Identify which cell holds the provided text, then report its [X, Y] central coordinate. 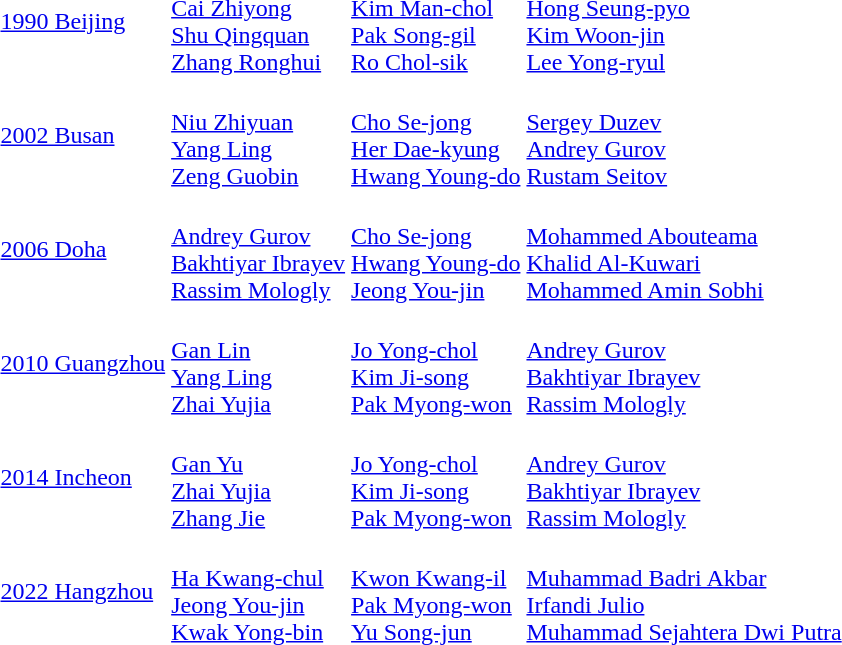
Gan YuZhai YujiaZhang Jie [258, 478]
Cho Se-jongHwang Young-doJeong You-jin [436, 250]
Gan LinYang LingZhai Yujia [258, 364]
Andrey GurovBakhtiyar IbrayevRassim Mologly [258, 250]
Cho Se-jongHer Dae-kyungHwang Young-do [436, 136]
Niu ZhiyuanYang LingZeng Guobin [258, 136]
